Scan for the cell matching the given text and deliver its (x, y) coordinate at center. 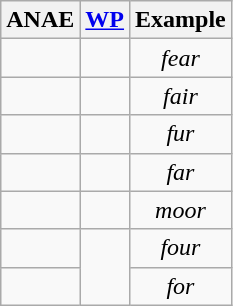
Example (181, 20)
fair (181, 96)
WP (105, 20)
fear (181, 58)
moor (181, 210)
four (181, 248)
for (181, 286)
fur (181, 134)
ANAE (40, 20)
far (181, 172)
